Extract the [X, Y] coordinate from the center of the cell holding the provided text.  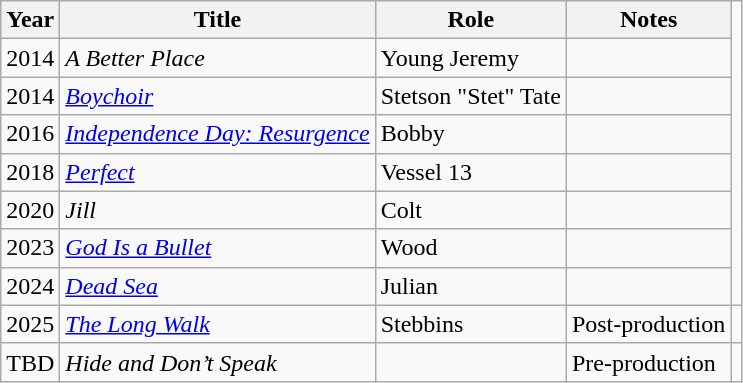
Notes [648, 20]
The Long Walk [218, 324]
Post-production [648, 324]
2016 [30, 134]
Stebbins [470, 324]
Colt [470, 210]
Pre-production [648, 362]
Bobby [470, 134]
Stetson "Stet" Tate [470, 96]
Vessel 13 [470, 172]
Perfect [218, 172]
Jill [218, 210]
Boychoir [218, 96]
Year [30, 20]
Title [218, 20]
2020 [30, 210]
Julian [470, 286]
God Is a Bullet [218, 248]
2025 [30, 324]
TBD [30, 362]
Role [470, 20]
2023 [30, 248]
2018 [30, 172]
Hide and Don’t Speak [218, 362]
Young Jeremy [470, 58]
2024 [30, 286]
Wood [470, 248]
Dead Sea [218, 286]
Independence Day: Resurgence [218, 134]
A Better Place [218, 58]
